Extract the (x, y) coordinate from the center of the cell holding the provided text.  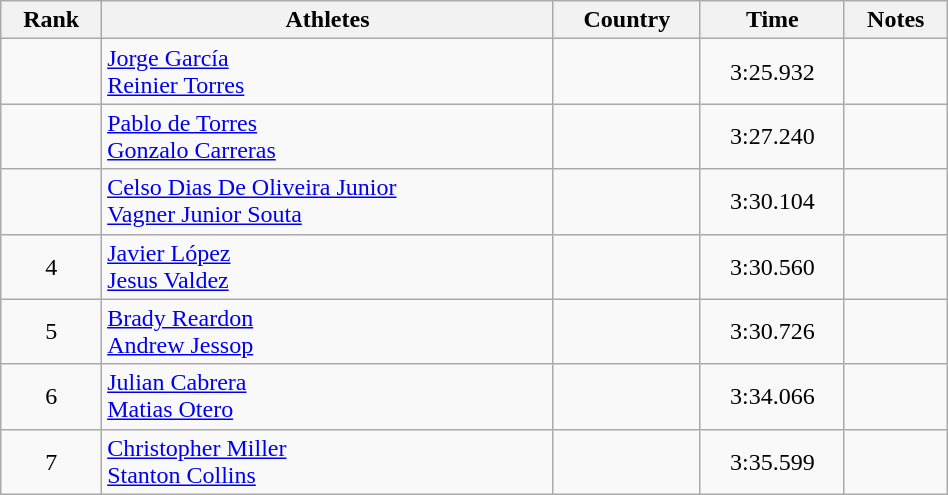
Brady ReardonAndrew Jessop (328, 332)
Notes (896, 20)
5 (52, 332)
Julian CabreraMatias Otero (328, 396)
3:30.726 (772, 332)
3:27.240 (772, 136)
7 (52, 462)
3:34.066 (772, 396)
4 (52, 266)
3:35.599 (772, 462)
Pablo de Torres Gonzalo Carreras (328, 136)
Christopher MillerStanton Collins (328, 462)
Time (772, 20)
Athletes (328, 20)
Country (626, 20)
3:30.560 (772, 266)
Rank (52, 20)
6 (52, 396)
3:30.104 (772, 202)
Jorge GarcíaReinier Torres (328, 72)
3:25.932 (772, 72)
Javier LópezJesus Valdez (328, 266)
Celso Dias De Oliveira JuniorVagner Junior Souta (328, 202)
